Scan for the cell matching the given text and deliver its (x, y) coordinate at center. 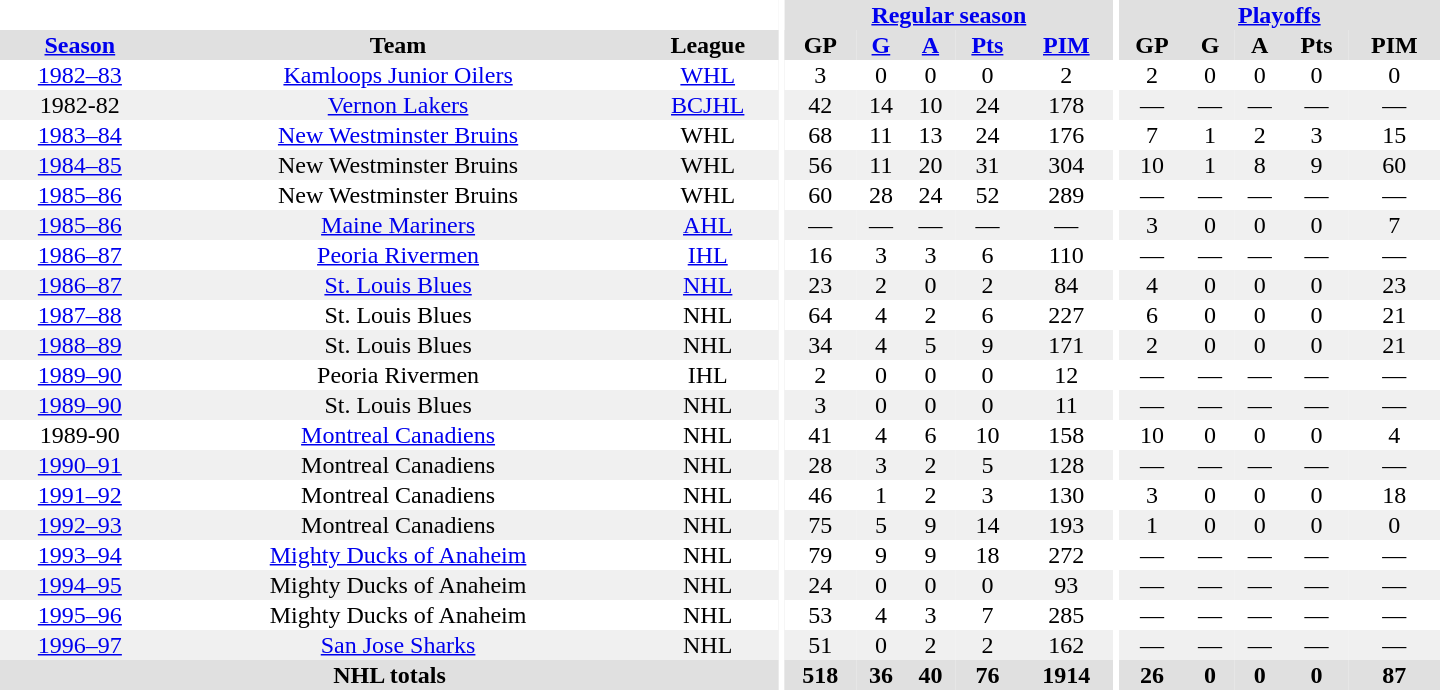
176 (1067, 135)
1991–92 (80, 495)
26 (1152, 675)
Vernon Lakers (398, 105)
158 (1067, 435)
Team (398, 45)
31 (987, 165)
1990–91 (80, 465)
193 (1067, 525)
Regular season (950, 15)
41 (821, 435)
1987–88 (80, 315)
1996–97 (80, 645)
16 (821, 255)
1992–93 (80, 525)
League (708, 45)
227 (1067, 315)
289 (1067, 195)
76 (987, 675)
285 (1067, 615)
San Jose Sharks (398, 645)
NHL totals (390, 675)
110 (1067, 255)
1993–94 (80, 555)
1914 (1067, 675)
AHL (708, 225)
Playoffs (1280, 15)
12 (1067, 375)
40 (931, 675)
1984–85 (80, 165)
15 (1394, 135)
Maine Mariners (398, 225)
20 (931, 165)
42 (821, 105)
518 (821, 675)
13 (931, 135)
178 (1067, 105)
1994–95 (80, 585)
34 (821, 345)
53 (821, 615)
52 (987, 195)
87 (1394, 675)
Kamloops Junior Oilers (398, 75)
84 (1067, 285)
1988–89 (80, 345)
93 (1067, 585)
304 (1067, 165)
51 (821, 645)
68 (821, 135)
1982–83 (80, 75)
1982-82 (80, 105)
1983–84 (80, 135)
1989-90 (80, 435)
128 (1067, 465)
79 (821, 555)
BCJHL (708, 105)
64 (821, 315)
36 (881, 675)
75 (821, 525)
46 (821, 495)
171 (1067, 345)
56 (821, 165)
Season (80, 45)
130 (1067, 495)
1995–96 (80, 615)
8 (1260, 165)
162 (1067, 645)
272 (1067, 555)
